Determine the [X, Y] coordinate at the center of the cell enclosing the given text.  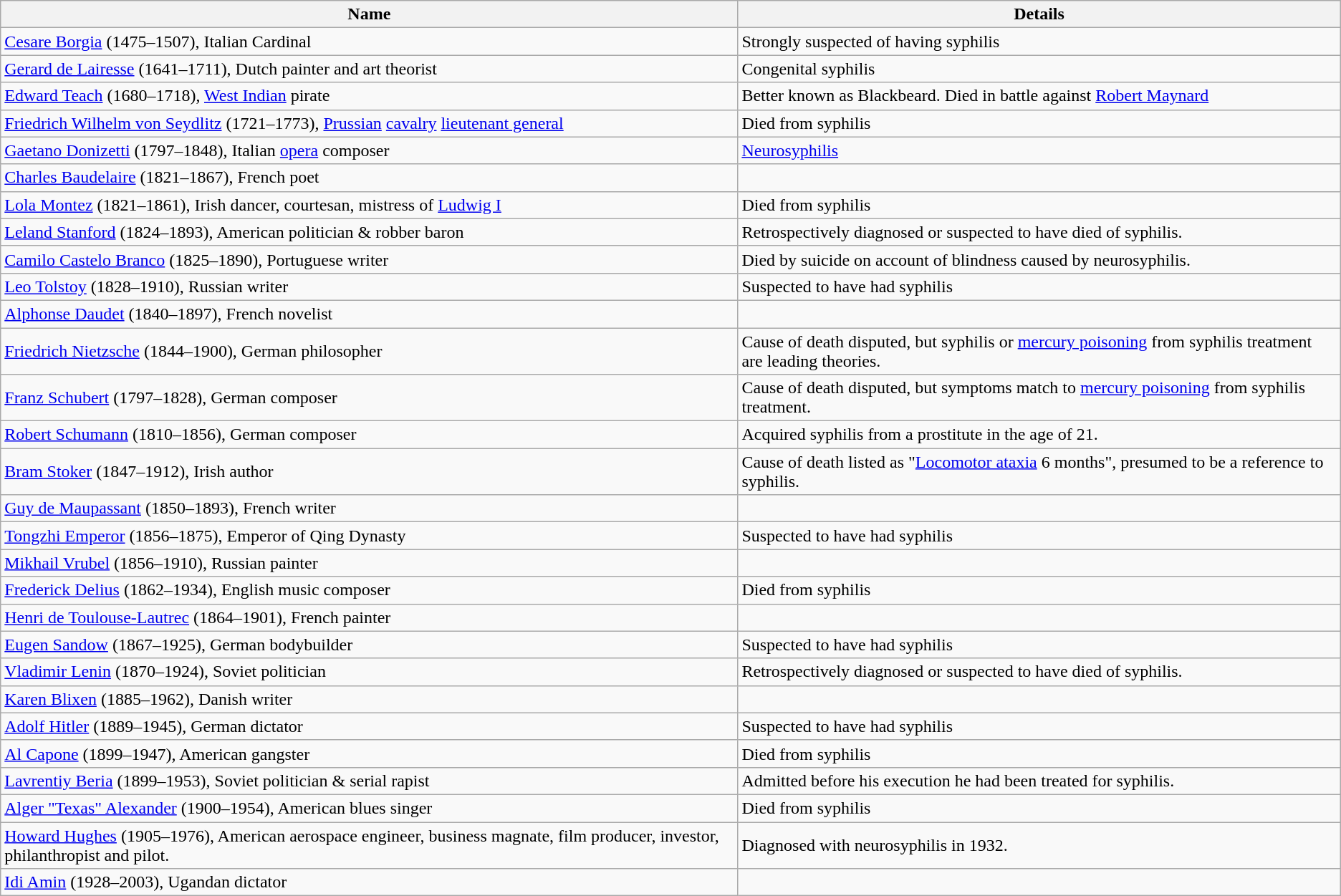
Neurosyphilis [1039, 150]
Bram Stoker (1847–1912), Irish author [370, 471]
Alphonse Daudet (1840–1897), French novelist [370, 314]
Franz Schubert (1797–1828), German composer [370, 398]
Charles Baudelaire (1821–1867), French poet [370, 178]
Adolf Hitler (1889–1945), German dictator [370, 726]
Details [1039, 14]
Died by suicide on account of blindness caused by neurosyphilis. [1039, 259]
Admitted before his execution he had been treated for syphilis. [1039, 781]
Al Capone (1899–1947), American gangster [370, 753]
Robert Schumann (1810–1856), German composer [370, 435]
Alger "Texas" Alexander (1900–1954), American blues singer [370, 808]
Better known as Blackbeard. Died in battle against Robert Maynard [1039, 96]
Eugen Sandow (1867–1925), German bodybuilder [370, 645]
Idi Amin (1928–2003), Ugandan dictator [370, 882]
Friedrich Nietzsche (1844–1900), German philosopher [370, 351]
Leland Stanford (1824–1893), American politician & robber baron [370, 232]
Mikhail Vrubel (1856–1910), Russian painter [370, 563]
Vladimir Lenin (1870–1924), Soviet politician [370, 672]
Cause of death disputed, but syphilis or mercury poisoning from syphilis treatment are leading theories. [1039, 351]
Gerard de Lairesse (1641–1711), Dutch painter and art theorist [370, 69]
Cause of death listed as "Locomotor ataxia 6 months", presumed to be a reference to syphilis. [1039, 471]
Friedrich Wilhelm von Seydlitz (1721–1773), Prussian cavalry lieutenant general [370, 123]
Name [370, 14]
Gaetano Donizetti (1797–1848), Italian opera composer [370, 150]
Congenital syphilis [1039, 69]
Tongzhi Emperor (1856–1875), Emperor of Qing Dynasty [370, 536]
Karen Blixen (1885–1962), Danish writer [370, 699]
Acquired syphilis from a prostitute in the age of 21. [1039, 435]
Leo Tolstoy (1828–1910), Russian writer [370, 286]
Diagnosed with neurosyphilis in 1932. [1039, 845]
Henri de Toulouse-Lautrec (1864–1901), French painter [370, 617]
Camilo Castelo Branco (1825–1890), Portuguese writer [370, 259]
Cesare Borgia (1475–1507), Italian Cardinal [370, 42]
Lola Montez (1821–1861), Irish dancer, courtesan, mistress of Ludwig I [370, 205]
Cause of death disputed, but symptoms match to mercury poisoning from syphilis treatment. [1039, 398]
Howard Hughes (1905–1976), American aerospace engineer, business magnate, film producer, investor, philanthropist and pilot. [370, 845]
Strongly suspected of having syphilis [1039, 42]
Guy de Maupassant (1850–1893), French writer [370, 509]
Frederick Delius (1862–1934), English music composer [370, 590]
Edward Teach (1680–1718), West Indian pirate [370, 96]
Lavrentiy Beria (1899–1953), Soviet politician & serial rapist [370, 781]
